Pinpoint the cell where the given text exists, returning its [x, y] midpoint coordinate. 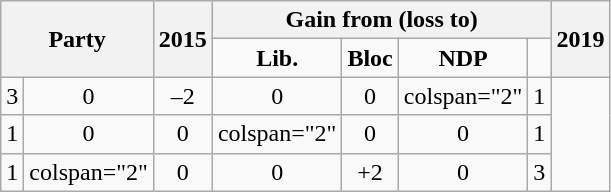
–2 [182, 96]
+2 [370, 172]
Lib. [277, 58]
NDP [463, 58]
Gain from (loss to) [381, 20]
Party [78, 39]
2019 [580, 39]
Bloc [370, 58]
2015 [182, 39]
